For the text-containing cell, return its midpoint in [x, y] coordinate format. 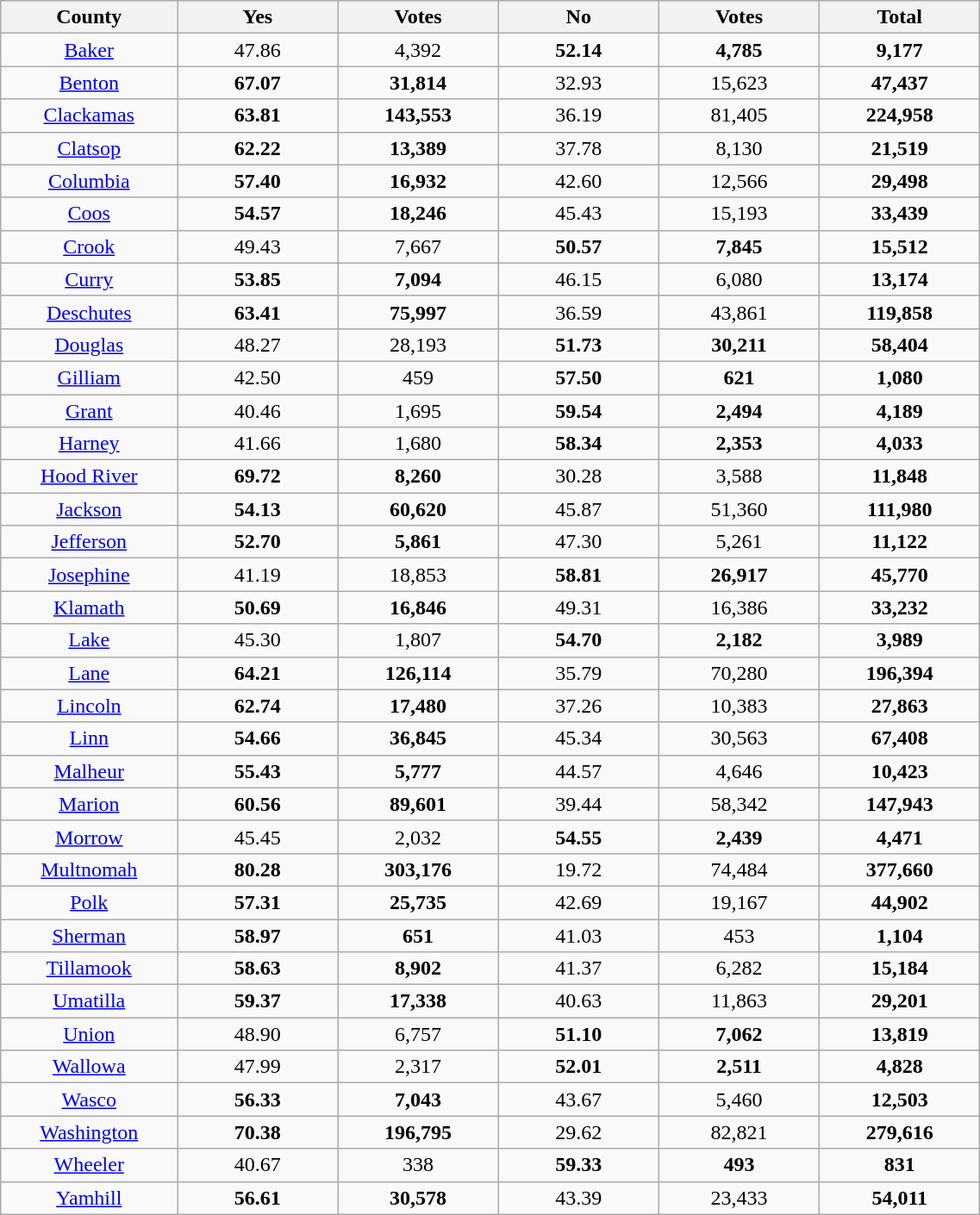
196,795 [418, 1132]
377,660 [900, 869]
4,471 [900, 837]
53.85 [258, 279]
Union [90, 1034]
5,460 [739, 1100]
16,846 [418, 607]
58,342 [739, 804]
18,246 [418, 214]
21,519 [900, 148]
126,114 [418, 673]
58.81 [578, 575]
45.34 [578, 738]
15,184 [900, 969]
621 [739, 377]
Multnomah [90, 869]
16,932 [418, 181]
33,232 [900, 607]
59.54 [578, 411]
8,260 [418, 477]
Washington [90, 1132]
29,498 [900, 181]
Morrow [90, 837]
6,757 [418, 1034]
17,480 [418, 706]
40.67 [258, 1165]
70.38 [258, 1132]
81,405 [739, 115]
4,033 [900, 444]
303,176 [418, 869]
48.90 [258, 1034]
Crook [90, 246]
338 [418, 1165]
Clatsop [90, 148]
6,080 [739, 279]
54.55 [578, 837]
Clackamas [90, 115]
41.66 [258, 444]
2,353 [739, 444]
51,360 [739, 509]
Linn [90, 738]
41.19 [258, 575]
50.57 [578, 246]
54.57 [258, 214]
Jackson [90, 509]
82,821 [739, 1132]
45.30 [258, 640]
30,578 [418, 1198]
5,777 [418, 771]
58,404 [900, 345]
Curry [90, 279]
Malheur [90, 771]
County [90, 17]
62.22 [258, 148]
47,437 [900, 83]
1,080 [900, 377]
Coos [90, 214]
50.69 [258, 607]
54.13 [258, 509]
40.63 [578, 1001]
42.69 [578, 902]
43.39 [578, 1198]
49.43 [258, 246]
12,566 [739, 181]
Yamhill [90, 1198]
62.74 [258, 706]
111,980 [900, 509]
10,383 [739, 706]
52.14 [578, 50]
45,770 [900, 575]
57.31 [258, 902]
17,338 [418, 1001]
30.28 [578, 477]
29.62 [578, 1132]
279,616 [900, 1132]
4,828 [900, 1067]
4,646 [739, 771]
Sherman [90, 935]
19,167 [739, 902]
651 [418, 935]
36.59 [578, 312]
Benton [90, 83]
Yes [258, 17]
89,601 [418, 804]
13,174 [900, 279]
5,861 [418, 542]
28,193 [418, 345]
54.66 [258, 738]
3,588 [739, 477]
43.67 [578, 1100]
12,503 [900, 1100]
9,177 [900, 50]
42.50 [258, 377]
16,386 [739, 607]
147,943 [900, 804]
69.72 [258, 477]
30,563 [739, 738]
57.40 [258, 181]
15,512 [900, 246]
75,997 [418, 312]
5,261 [739, 542]
Total [900, 17]
37.78 [578, 148]
8,902 [418, 969]
27,863 [900, 706]
Klamath [90, 607]
44.57 [578, 771]
2,032 [418, 837]
19.72 [578, 869]
493 [739, 1165]
224,958 [900, 115]
42.60 [578, 181]
1,807 [418, 640]
2,511 [739, 1067]
70,280 [739, 673]
32.93 [578, 83]
2,317 [418, 1067]
Harney [90, 444]
1,695 [418, 411]
4,392 [418, 50]
51.10 [578, 1034]
37.26 [578, 706]
64.21 [258, 673]
7,094 [418, 279]
58.63 [258, 969]
59.37 [258, 1001]
7,845 [739, 246]
60,620 [418, 509]
831 [900, 1165]
29,201 [900, 1001]
7,043 [418, 1100]
59.33 [578, 1165]
40.46 [258, 411]
6,282 [739, 969]
15,623 [739, 83]
47.99 [258, 1067]
Gilliam [90, 377]
Lane [90, 673]
Douglas [90, 345]
43,861 [739, 312]
41.03 [578, 935]
119,858 [900, 312]
45.43 [578, 214]
Hood River [90, 477]
47.30 [578, 542]
Polk [90, 902]
74,484 [739, 869]
Wasco [90, 1100]
7,667 [418, 246]
49.31 [578, 607]
55.43 [258, 771]
36.19 [578, 115]
7,062 [739, 1034]
Wheeler [90, 1165]
Tillamook [90, 969]
No [578, 17]
Umatilla [90, 1001]
80.28 [258, 869]
33,439 [900, 214]
58.97 [258, 935]
46.15 [578, 279]
13,389 [418, 148]
45.87 [578, 509]
57.50 [578, 377]
Jefferson [90, 542]
15,193 [739, 214]
Deschutes [90, 312]
Grant [90, 411]
459 [418, 377]
1,680 [418, 444]
48.27 [258, 345]
51.73 [578, 345]
44,902 [900, 902]
2,494 [739, 411]
58.34 [578, 444]
25,735 [418, 902]
196,394 [900, 673]
56.33 [258, 1100]
Wallowa [90, 1067]
41.37 [578, 969]
54,011 [900, 1198]
18,853 [418, 575]
45.45 [258, 837]
Lincoln [90, 706]
3,989 [900, 640]
47.86 [258, 50]
54.70 [578, 640]
67.07 [258, 83]
2,182 [739, 640]
23,433 [739, 1198]
2,439 [739, 837]
26,917 [739, 575]
Columbia [90, 181]
143,553 [418, 115]
39.44 [578, 804]
35.79 [578, 673]
67,408 [900, 738]
Baker [90, 50]
4,785 [739, 50]
Marion [90, 804]
11,863 [739, 1001]
4,189 [900, 411]
1,104 [900, 935]
Josephine [90, 575]
60.56 [258, 804]
13,819 [900, 1034]
10,423 [900, 771]
56.61 [258, 1198]
63.41 [258, 312]
453 [739, 935]
11,122 [900, 542]
36,845 [418, 738]
8,130 [739, 148]
52.01 [578, 1067]
31,814 [418, 83]
Lake [90, 640]
63.81 [258, 115]
52.70 [258, 542]
11,848 [900, 477]
30,211 [739, 345]
